Find where the given text appears and provide that cell's center as [X, Y] coordinate. 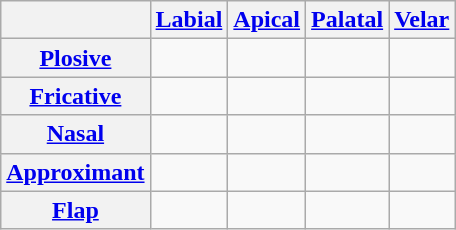
Palatal [348, 20]
Velar [422, 20]
Labial [189, 20]
Fricative [76, 96]
Approximant [76, 172]
Plosive [76, 58]
Apical [267, 20]
Flap [76, 210]
Nasal [76, 134]
